For the text-containing cell, return its midpoint in (X, Y) coordinate format. 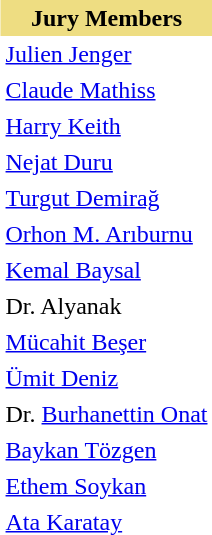
Kemal Baysal (106, 270)
Julien Jenger (106, 54)
Harry Keith (106, 126)
Baykan Tözgen (106, 450)
Turgut Demirağ (106, 198)
Dr. Burhanettin Onat (106, 414)
Ümit Deniz (106, 378)
Mücahit Beşer (106, 342)
Nejat Duru (106, 162)
Jury Members (106, 18)
Claude Mathiss (106, 90)
Ethem Soykan (106, 486)
Dr. Alyanak (106, 306)
Orhon M. Arıburnu (106, 234)
